Output the (X, Y) coordinate of the center of the cell containing the given text.  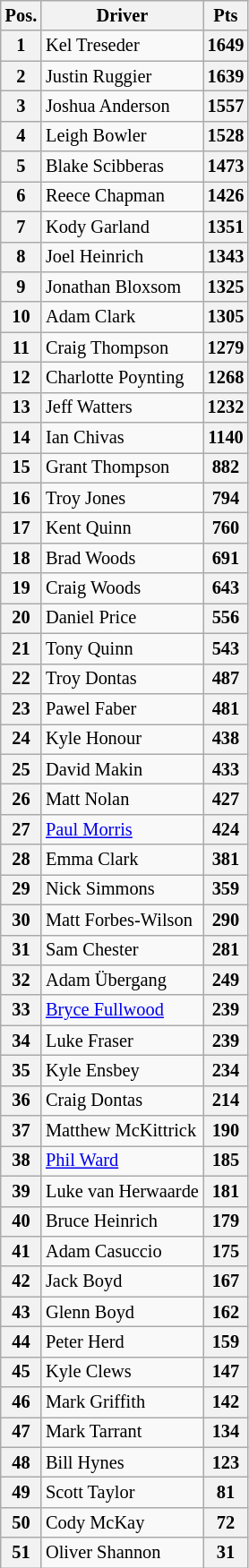
179 (226, 1221)
Adam Clark (122, 317)
433 (226, 769)
794 (226, 498)
Luke van Herwaarde (122, 1191)
23 (21, 708)
Troy Jones (122, 498)
Matt Nolan (122, 799)
36 (21, 1101)
290 (226, 920)
38 (21, 1161)
14 (21, 438)
Craig Thompson (122, 347)
Grant Thompson (122, 467)
20 (21, 618)
Joshua Anderson (122, 106)
167 (226, 1281)
381 (226, 860)
185 (226, 1161)
556 (226, 618)
51 (21, 1553)
11 (21, 347)
Jonathan Bloxsom (122, 287)
Craig Woods (122, 588)
49 (21, 1493)
25 (21, 769)
16 (21, 498)
1232 (226, 407)
Daniel Price (122, 618)
Pos. (21, 15)
Phil Ward (122, 1161)
34 (21, 1041)
2 (21, 76)
1473 (226, 167)
Kyle Ensbey (122, 1070)
9 (21, 287)
37 (21, 1131)
21 (21, 648)
181 (226, 1191)
1343 (226, 257)
142 (226, 1402)
7 (21, 227)
46 (21, 1402)
15 (21, 467)
Emma Clark (122, 860)
234 (226, 1070)
Kyle Clews (122, 1372)
Peter Herd (122, 1341)
Adam Casuccio (122, 1251)
249 (226, 980)
424 (226, 829)
481 (226, 708)
1557 (226, 106)
24 (21, 739)
5 (21, 167)
29 (21, 889)
Mark Griffith (122, 1402)
Luke Fraser (122, 1041)
Bruce Heinrich (122, 1221)
214 (226, 1101)
40 (21, 1221)
13 (21, 407)
Kent Quinn (122, 527)
1528 (226, 136)
162 (226, 1312)
19 (21, 588)
18 (21, 558)
1140 (226, 438)
22 (21, 679)
427 (226, 799)
28 (21, 860)
Leigh Bowler (122, 136)
6 (21, 196)
Troy Dontas (122, 679)
1639 (226, 76)
43 (21, 1312)
Reece Chapman (122, 196)
Jack Boyd (122, 1281)
487 (226, 679)
30 (21, 920)
Pawel Faber (122, 708)
Jeff Watters (122, 407)
41 (21, 1251)
26 (21, 799)
Pts (226, 15)
882 (226, 467)
147 (226, 1372)
Bryce Fullwood (122, 1010)
50 (21, 1522)
159 (226, 1341)
17 (21, 527)
27 (21, 829)
643 (226, 588)
1279 (226, 347)
Glenn Boyd (122, 1312)
3 (21, 106)
543 (226, 648)
48 (21, 1462)
175 (226, 1251)
1305 (226, 317)
Paul Morris (122, 829)
Nick Simmons (122, 889)
45 (21, 1372)
Blake Scibberas (122, 167)
190 (226, 1131)
David Makin (122, 769)
12 (21, 377)
134 (226, 1432)
35 (21, 1070)
Charlotte Poynting (122, 377)
Craig Dontas (122, 1101)
Ian Chivas (122, 438)
Matt Forbes-Wilson (122, 920)
1268 (226, 377)
Matthew McKittrick (122, 1131)
10 (21, 317)
42 (21, 1281)
Kel Treseder (122, 46)
81 (226, 1493)
Tony Quinn (122, 648)
359 (226, 889)
Kody Garland (122, 227)
Kyle Honour (122, 739)
8 (21, 257)
1 (21, 46)
1426 (226, 196)
39 (21, 1191)
Mark Tarrant (122, 1432)
Brad Woods (122, 558)
Sam Chester (122, 950)
Justin Ruggier (122, 76)
33 (21, 1010)
4 (21, 136)
123 (226, 1462)
1325 (226, 287)
44 (21, 1341)
760 (226, 527)
47 (21, 1432)
Adam Übergang (122, 980)
Bill Hynes (122, 1462)
1351 (226, 227)
Joel Heinrich (122, 257)
281 (226, 950)
Scott Taylor (122, 1493)
Oliver Shannon (122, 1553)
1649 (226, 46)
Cody McKay (122, 1522)
691 (226, 558)
Driver (122, 15)
72 (226, 1522)
438 (226, 739)
32 (21, 980)
